Scan for the cell matching the given text and deliver its [x, y] coordinate at center. 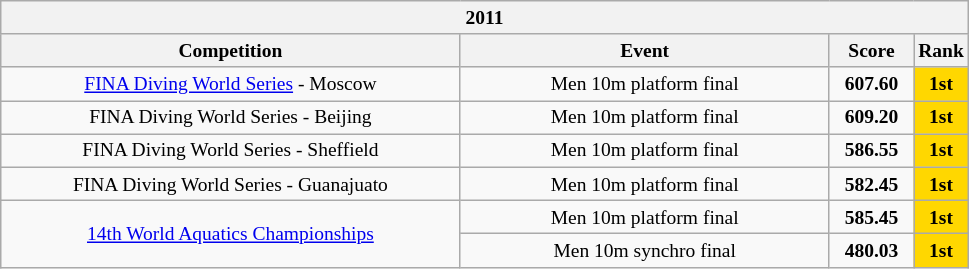
FINA Diving World Series - Moscow [230, 84]
FINA Diving World Series - Beijing [230, 118]
FINA Diving World Series - Sheffield [230, 150]
Men 10m synchro final [644, 250]
2011 [485, 18]
Score [871, 50]
Rank [942, 50]
14th World Aquatics Championships [230, 234]
607.60 [871, 84]
Competition [230, 50]
480.03 [871, 250]
FINA Diving World Series - Guanajuato [230, 184]
585.45 [871, 216]
586.55 [871, 150]
582.45 [871, 184]
609.20 [871, 118]
Event [644, 50]
